Detect which cell encompasses the target text, then output its (x, y) center coordinate. 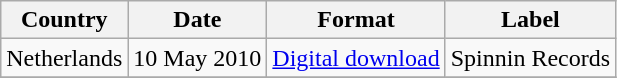
Digital download (356, 58)
Spinnin Records (530, 58)
Netherlands (64, 58)
Label (530, 20)
Country (64, 20)
Date (198, 20)
10 May 2010 (198, 58)
Format (356, 20)
